Provide the [x, y] coordinate of the cell's center where the given text is located.  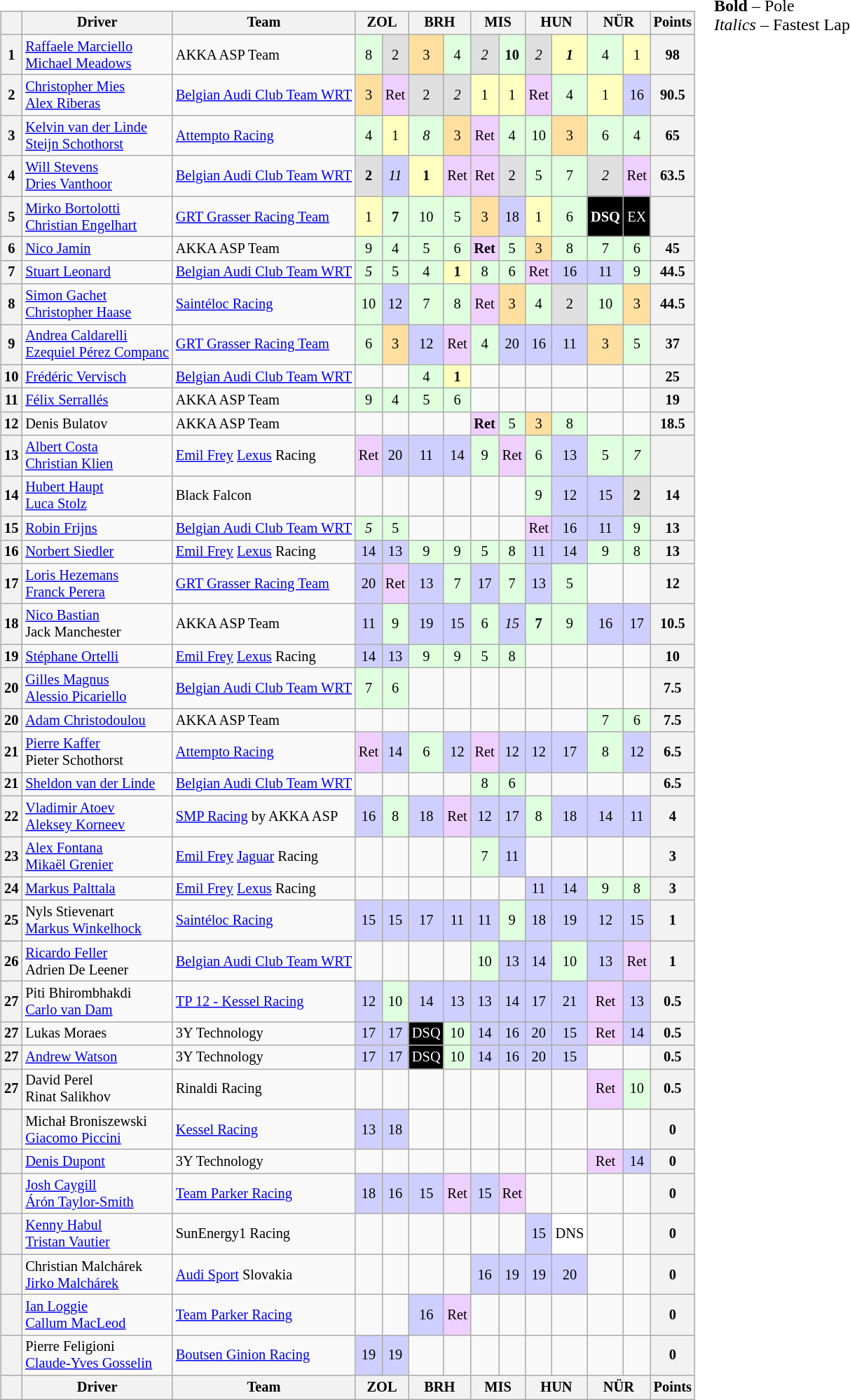
Simon Gachet Christopher Haase [97, 304]
Christopher Mies Alex Riberas [97, 95]
65 [673, 136]
SMP Racing by AKKA ASP [263, 816]
Norbert Siedler [97, 552]
Frédéric Vervisch [97, 376]
22 [11, 816]
Josh Caygill Árón Taylor-Smith [97, 1194]
Stéphane Ortelli [97, 656]
Boutsen Ginion Racing [263, 1355]
Hubert Haupt Luca Stolz [97, 496]
Piti Bhirombhakdi Carlo van Dam [97, 1002]
Rinaldi Racing [263, 1089]
Ian Loggie Callum MacLeod [97, 1315]
TP 12 - Kessel Racing [263, 1002]
Sheldon van der Linde [97, 784]
Black Falcon [263, 496]
Nico Jamin [97, 249]
Stuart Leonard [97, 272]
Will Stevens Dries Vanthoor [97, 176]
63.5 [673, 176]
Ricardo Feller Adrien De Leener [97, 961]
Albert Costa Christian Klien [97, 456]
26 [11, 961]
Gilles Magnus Alessio Picariello [97, 688]
45 [673, 249]
Mirko Bortolotti Christian Engelhart [97, 217]
24 [11, 889]
Denis Dupont [97, 1162]
Andrea Caldarelli Ezequiel Pérez Companc [97, 345]
SunEnergy1 Racing [263, 1234]
Lukas Moraes [97, 1033]
90.5 [673, 95]
Denis Bulatov [97, 424]
37 [673, 345]
98 [673, 55]
Alex Fontana Mikaël Grenier [97, 857]
Robin Frijns [97, 528]
Pierre Kaffer Pieter Schothorst [97, 752]
Vladimir Atoev Aleksey Korneev [97, 816]
23 [11, 857]
Kenny Habul Tristan Vautier [97, 1234]
Loris Hezemans Franck Perera [97, 584]
Raffaele Marciello Michael Meadows [97, 55]
DNS [570, 1234]
Adam Christodoulou [97, 720]
Emil Frey Jaguar Racing [263, 857]
Christian Malchárek Jirko Malchárek [97, 1275]
Nyls Stievenart Markus Winkelhock [97, 920]
Nico Bastian Jack Manchester [97, 624]
Michał Broniszewski Giacomo Piccini [97, 1129]
Kelvin van der Linde Steijn Schothorst [97, 136]
Andrew Watson [97, 1057]
Audi Sport Slovakia [263, 1275]
18.5 [673, 424]
David Perel Rinat Salikhov [97, 1089]
EX [637, 217]
10.5 [673, 624]
Pierre Feligioni Claude-Yves Gosselin [97, 1355]
Félix Serrallés [97, 400]
Markus Palttala [97, 889]
Kessel Racing [263, 1129]
